Output the (x, y) coordinate of the center of the cell containing the given text.  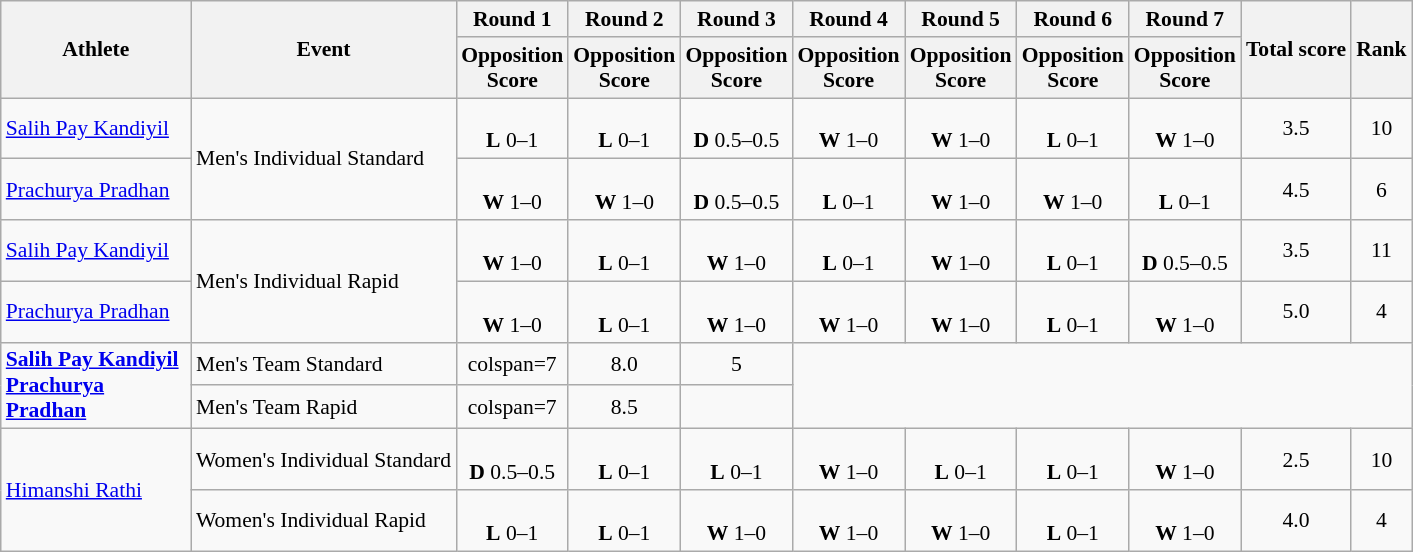
5.0 (1296, 312)
Round 4 (848, 19)
Round 7 (1185, 19)
Men's Individual Rapid (324, 281)
Women's Individual Standard (324, 460)
Women's Individual Rapid (324, 520)
Round 3 (736, 19)
11 (1382, 250)
Salih Pay KandiyilPrachurya Pradhan (96, 386)
5 (736, 364)
Men's Individual Standard (324, 159)
Round 1 (512, 19)
Total score (1296, 50)
Round 2 (624, 19)
Men's Team Rapid (324, 408)
8.5 (624, 408)
6 (1382, 190)
Men's Team Standard (324, 364)
Round 6 (1073, 19)
Athlete (96, 50)
Rank (1382, 50)
4.5 (1296, 190)
Round 5 (961, 19)
Himanshi Rathi (96, 490)
Event (324, 50)
2.5 (1296, 460)
8.0 (624, 364)
4.0 (1296, 520)
